Find where the given text appears and provide that cell's center as (X, Y) coordinate. 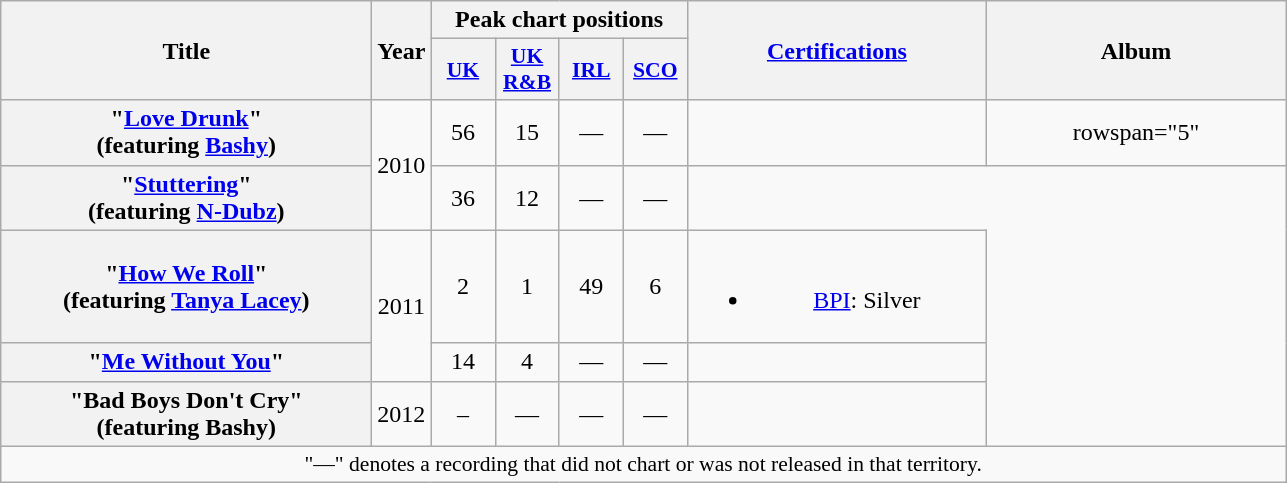
IRL (591, 70)
Year (402, 50)
36 (463, 198)
BPI: Silver (836, 286)
"Love Drunk"(featuring Bashy) (186, 132)
49 (591, 286)
"Me Without You" (186, 362)
"Stuttering"(featuring N-Dubz) (186, 198)
56 (463, 132)
Title (186, 50)
UK (463, 70)
"How We Roll"(featuring Tanya Lacey) (186, 286)
6 (655, 286)
1 (527, 286)
15 (527, 132)
– (463, 414)
2 (463, 286)
Peak chart positions (559, 20)
rowspan="5" (1136, 132)
"—" denotes a recording that did not chart or was not released in that territory. (644, 464)
2012 (402, 414)
SCO (655, 70)
Album (1136, 50)
14 (463, 362)
2010 (402, 165)
12 (527, 198)
4 (527, 362)
2011 (402, 306)
UKR&B (527, 70)
"Bad Boys Don't Cry"(featuring Bashy) (186, 414)
Certifications (836, 50)
